Locate the cell with the specified text and output its [X, Y] center coordinate. 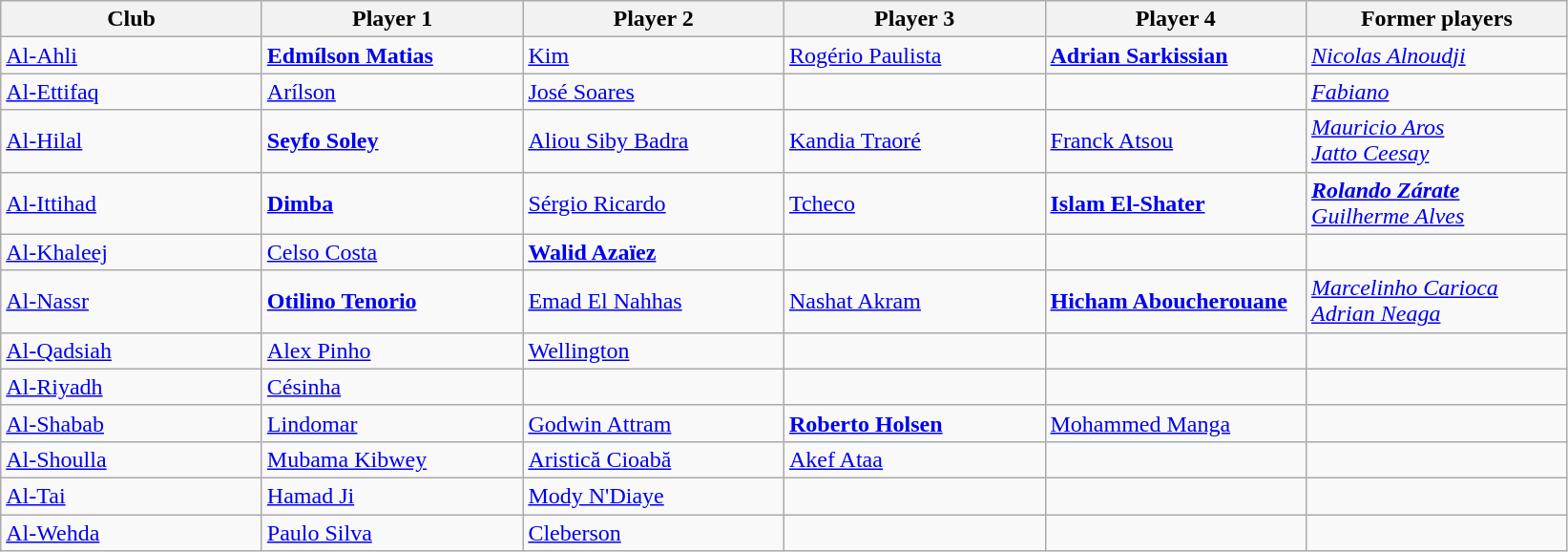
Rogério Paulista [914, 55]
Player 2 [654, 19]
Nashat Akram [914, 302]
Aliou Siby Badra [654, 141]
Rolando Zárate Guilherme Alves [1437, 202]
Player 4 [1176, 19]
Nicolas Alnoudji [1437, 55]
Fabiano [1437, 92]
Al-Nassr [132, 302]
Al-Riyadh [132, 387]
Tcheco [914, 202]
Al-Shabab [132, 423]
Arílson [392, 92]
Seyfo Soley [392, 141]
Kandia Traoré [914, 141]
Player 1 [392, 19]
Al-Khaleej [132, 252]
Godwin Attram [654, 423]
Former players [1437, 19]
Césinha [392, 387]
Cleberson [654, 532]
Emad El Nahhas [654, 302]
Al-Ahli [132, 55]
Mohammed Manga [1176, 423]
Dimba [392, 202]
Al-Qadsiah [132, 350]
Hamad Ji [392, 496]
Al-Wehda [132, 532]
Player 3 [914, 19]
Lindomar [392, 423]
Al-Ittihad [132, 202]
Walid Azaïez [654, 252]
Mody N'Diaye [654, 496]
Otilino Tenorio [392, 302]
Marcelinho Carioca Adrian Neaga [1437, 302]
Al-Hilal [132, 141]
Edmílson Matias [392, 55]
José Soares [654, 92]
Hicham Aboucherouane [1176, 302]
Roberto Holsen [914, 423]
Al-Tai [132, 496]
Club [132, 19]
Adrian Sarkissian [1176, 55]
Wellington [654, 350]
Akef Ataa [914, 459]
Al-Shoulla [132, 459]
Celso Costa [392, 252]
Mubama Kibwey [392, 459]
Kim [654, 55]
Alex Pinho [392, 350]
Franck Atsou [1176, 141]
Paulo Silva [392, 532]
Sérgio Ricardo [654, 202]
Al-Ettifaq [132, 92]
Islam El-Shater [1176, 202]
Mauricio Aros Jatto Ceesay [1437, 141]
Aristică Cioabă [654, 459]
